Extract the [X, Y] coordinate from the center of the cell holding the provided text.  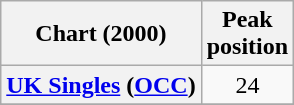
Chart (2000) [101, 34]
24 [247, 85]
UK Singles (OCC) [101, 85]
Peakposition [247, 34]
